Return the [x, y] coordinate for the center point of the cell that contains the specified text.  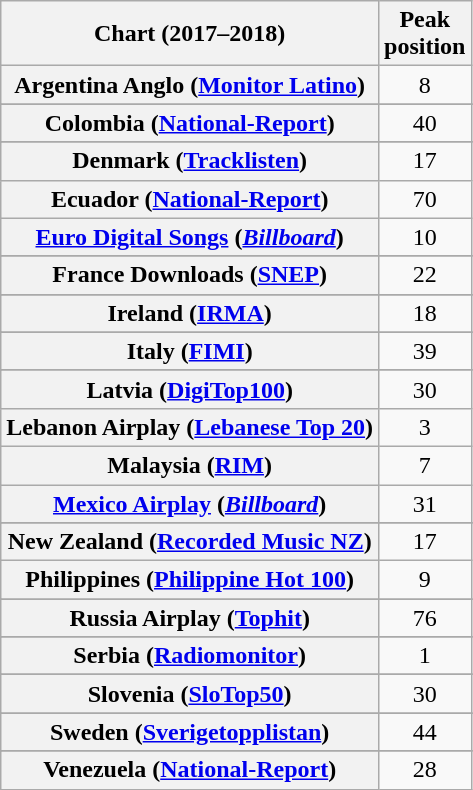
Euro Digital Songs (Billboard) [190, 237]
7 [425, 465]
Colombia (National-Report) [190, 123]
28 [425, 770]
1 [425, 656]
Latvia (DigiTop100) [190, 389]
New Zealand (Recorded Music NZ) [190, 542]
Philippines (Philippine Hot 100) [190, 580]
76 [425, 618]
22 [425, 275]
Peak position [425, 34]
Italy (FIMI) [190, 351]
18 [425, 313]
10 [425, 237]
France Downloads (SNEP) [190, 275]
8 [425, 85]
Malaysia (RIM) [190, 465]
3 [425, 427]
Mexico Airplay (Billboard) [190, 503]
Denmark (Tracklisten) [190, 161]
44 [425, 732]
Ecuador (National-Report) [190, 199]
Sweden (Sverigetopplistan) [190, 732]
Chart (2017–2018) [190, 34]
Slovenia (SloTop50) [190, 694]
70 [425, 199]
40 [425, 123]
31 [425, 503]
Ireland (IRMA) [190, 313]
Serbia (Radiomonitor) [190, 656]
9 [425, 580]
Russia Airplay (Tophit) [190, 618]
Argentina Anglo (Monitor Latino) [190, 85]
Lebanon Airplay (Lebanese Top 20) [190, 427]
Venezuela (National-Report) [190, 770]
39 [425, 351]
